Return the [x, y] coordinate for the center point of the cell that contains the specified text.  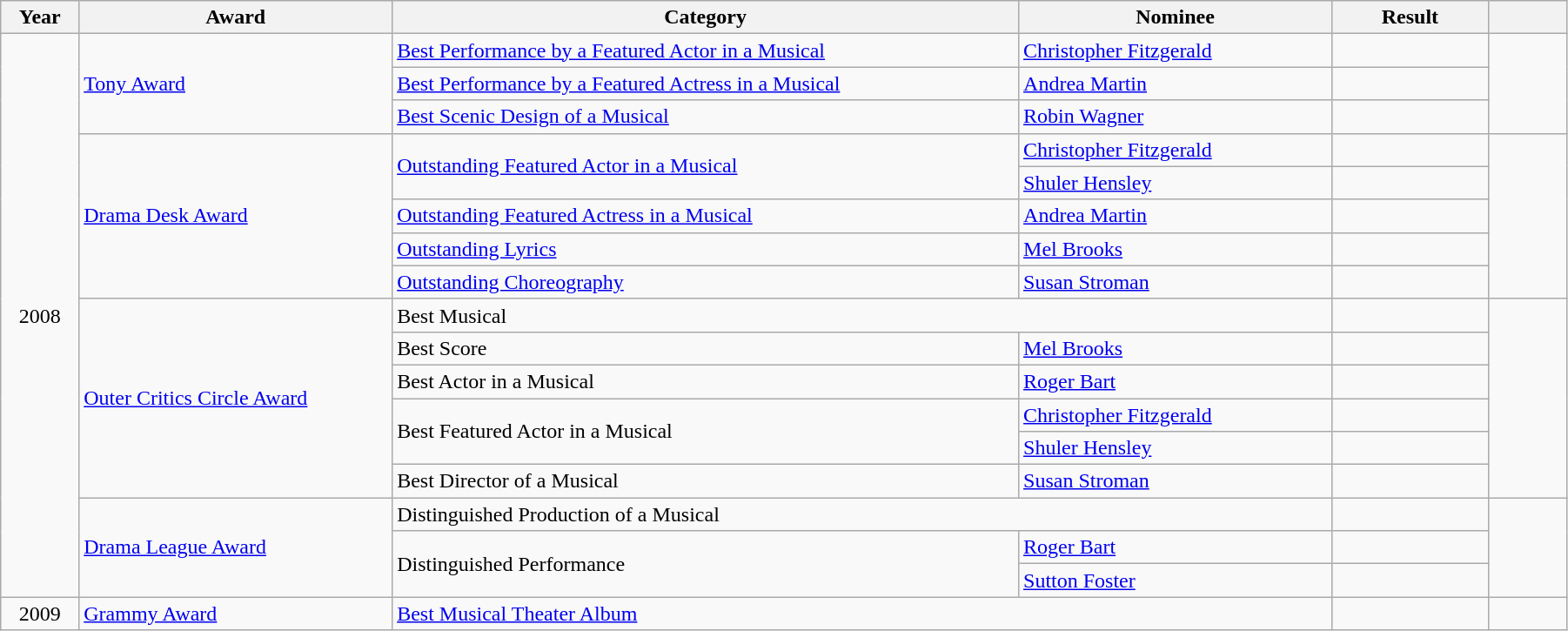
Best Performance by a Featured Actress in a Musical [706, 84]
Best Featured Actor in a Musical [706, 432]
Outstanding Featured Actor in a Musical [706, 166]
Outstanding Choreography [706, 282]
Outstanding Lyrics [706, 249]
Best Score [706, 348]
Distinguished Production of a Musical [862, 514]
Outstanding Featured Actress in a Musical [706, 216]
Best Actor in a Musical [706, 381]
2009 [40, 614]
Best Scenic Design of a Musical [706, 117]
Grammy Award [236, 614]
Nominee [1176, 17]
Outer Critics Circle Award [236, 398]
Best Musical Theater Album [862, 614]
Award [236, 17]
Robin Wagner [1176, 117]
Best Musical [862, 315]
Drama League Award [236, 547]
Result [1410, 17]
Drama Desk Award [236, 216]
Best Performance by a Featured Actor in a Musical [706, 50]
2008 [40, 315]
Tony Award [236, 84]
Distinguished Performance [706, 564]
Year [40, 17]
Best Director of a Musical [706, 481]
Category [706, 17]
Sutton Foster [1176, 581]
